Provide the [x, y] coordinate of the cell's center where the given text is located.  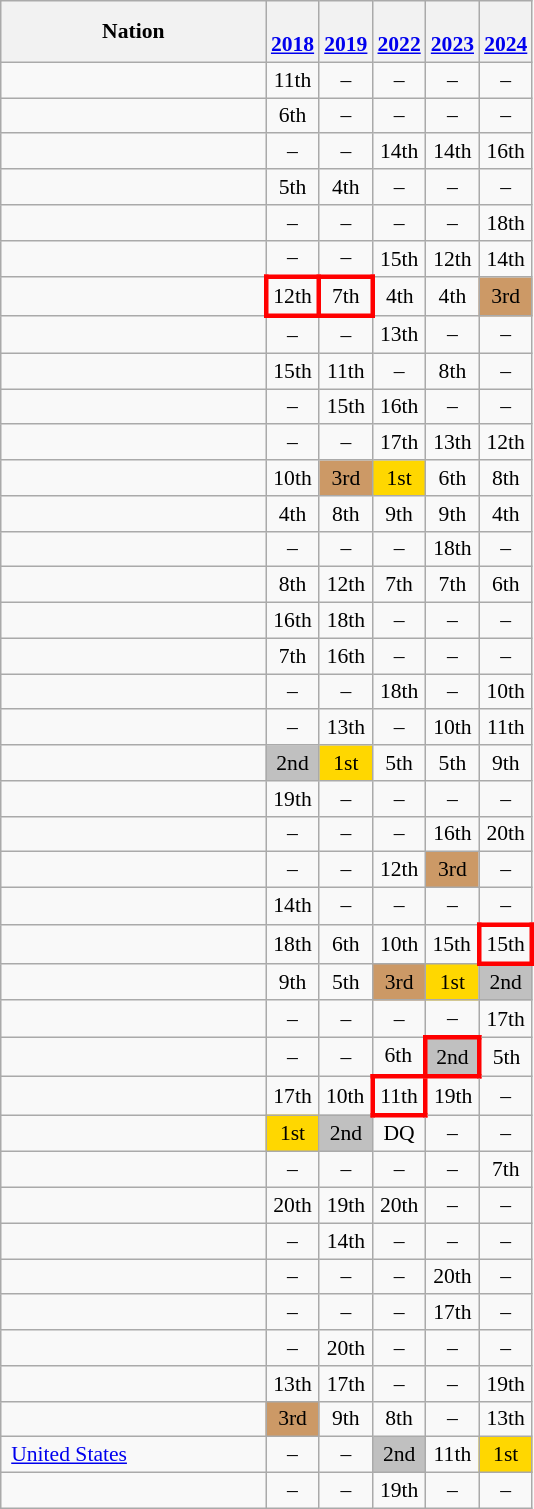
2019 [346, 32]
2024 [506, 32]
DQ [398, 1134]
Nation [134, 32]
2022 [398, 32]
United States [134, 1455]
2023 [452, 32]
2018 [292, 32]
